From the cell containing the given text, extract its center point as (x, y) coordinate. 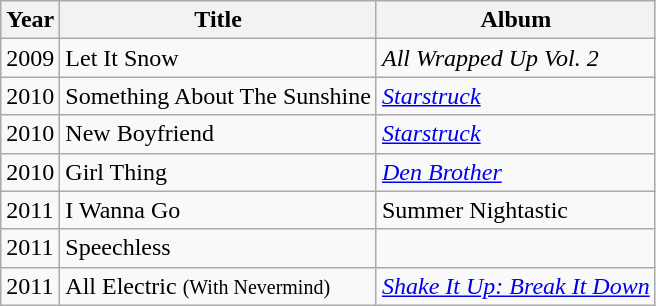
Girl Thing (218, 172)
Let It Snow (218, 58)
All Electric (With Nevermind) (218, 286)
Shake It Up: Break It Down (516, 286)
Speechless (218, 248)
Something About The Sunshine (218, 96)
Summer Nightastic (516, 210)
Album (516, 20)
Den Brother (516, 172)
Year (30, 20)
All Wrapped Up Vol. 2 (516, 58)
New Boyfriend (218, 134)
I Wanna Go (218, 210)
Title (218, 20)
2009 (30, 58)
